Identify which cell holds the provided text, then report its [x, y] central coordinate. 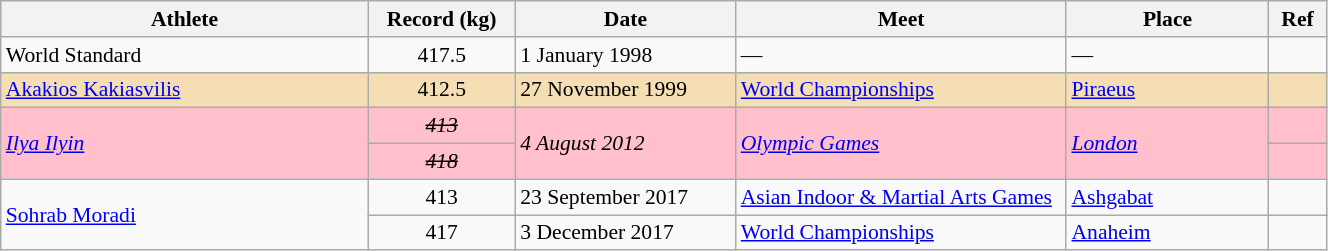
Ilya Ilyin [184, 144]
London [1167, 144]
1 January 1998 [625, 55]
417 [442, 233]
4 August 2012 [625, 144]
Place [1167, 19]
Akakios Kakiasvilis [184, 90]
418 [442, 162]
Sohrab Moradi [184, 214]
Anaheim [1167, 233]
3 December 2017 [625, 233]
Ashgabat [1167, 197]
Meet [902, 19]
412.5 [442, 90]
Date [625, 19]
417.5 [442, 55]
Piraeus [1167, 90]
23 September 2017 [625, 197]
27 November 1999 [625, 90]
Athlete [184, 19]
Asian Indoor & Martial Arts Games [902, 197]
Ref [1298, 19]
Record (kg) [442, 19]
World Standard [184, 55]
Olympic Games [902, 144]
